Capture the cell that displays the provided text and extract its [x, y] central coordinate. 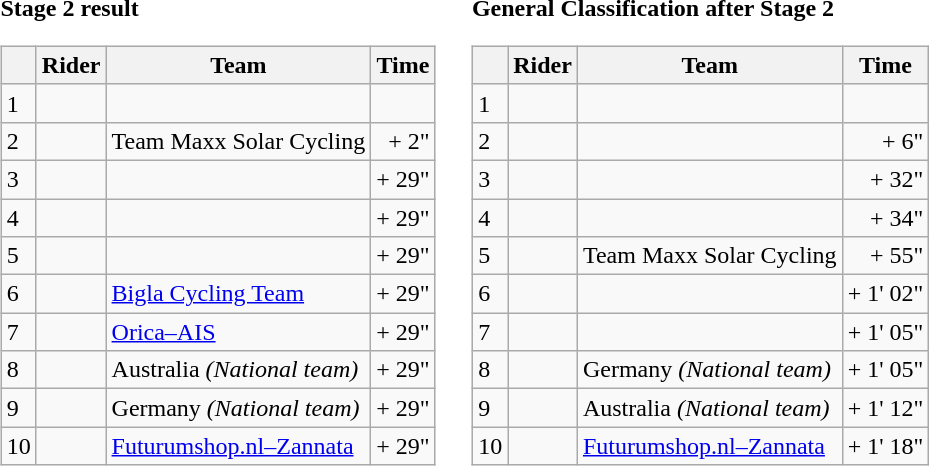
+ 6" [886, 141]
+ 1' 02" [886, 294]
+ 32" [886, 179]
+ 34" [886, 217]
+ 1' 12" [886, 408]
+ 2" [403, 141]
+ 55" [886, 256]
Orica–AIS [238, 332]
+ 1' 18" [886, 446]
Bigla Cycling Team [238, 294]
